Output the (x, y) coordinate of the center of the cell containing the given text.  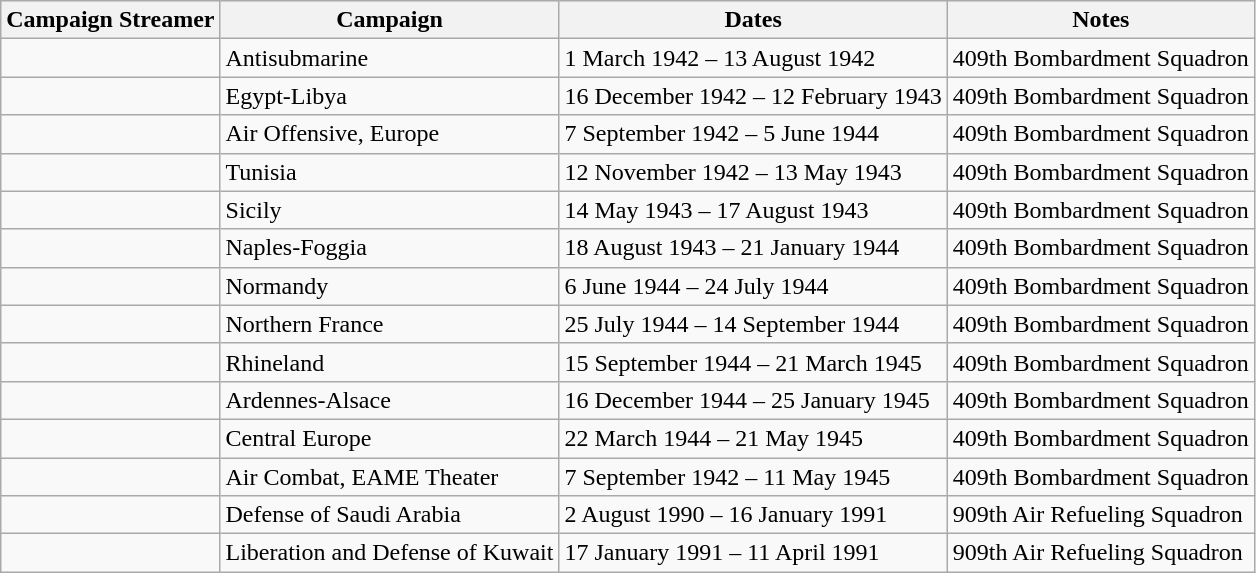
2 August 1990 – 16 January 1991 (753, 515)
17 January 1991 – 11 April 1991 (753, 553)
Campaign (390, 20)
7 September 1942 – 11 May 1945 (753, 477)
12 November 1942 – 13 May 1943 (753, 172)
15 September 1944 – 21 March 1945 (753, 362)
Northern France (390, 324)
16 December 1944 – 25 January 1945 (753, 400)
Air Combat, EAME Theater (390, 477)
Egypt-Libya (390, 96)
16 December 1942 – 12 February 1943 (753, 96)
1 March 1942 – 13 August 1942 (753, 58)
14 May 1943 – 17 August 1943 (753, 210)
Normandy (390, 286)
Air Offensive, Europe (390, 134)
Ardennes-Alsace (390, 400)
6 June 1944 – 24 July 1944 (753, 286)
Campaign Streamer (110, 20)
Defense of Saudi Arabia (390, 515)
Antisubmarine (390, 58)
Liberation and Defense of Kuwait (390, 553)
Naples-Foggia (390, 248)
22 March 1944 – 21 May 1945 (753, 438)
Tunisia (390, 172)
Rhineland (390, 362)
Central Europe (390, 438)
Sicily (390, 210)
25 July 1944 – 14 September 1944 (753, 324)
Notes (1100, 20)
18 August 1943 – 21 January 1944 (753, 248)
7 September 1942 – 5 June 1944 (753, 134)
Dates (753, 20)
